Return (X, Y) of the center of cell containing provided text 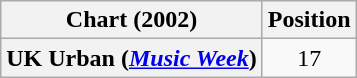
17 (309, 58)
Position (309, 20)
UK Urban (Music Week) (132, 58)
Chart (2002) (132, 20)
